From the cell containing the given text, extract its center point as [X, Y] coordinate. 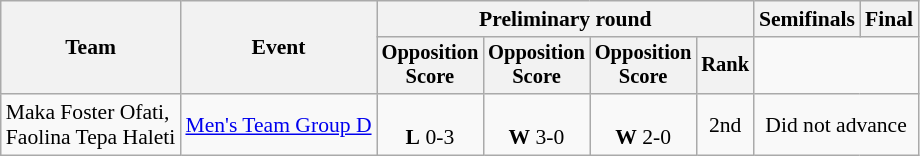
Men's Team Group D [278, 124]
Did not advance [836, 124]
2nd [725, 124]
Semifinals [807, 19]
Event [278, 48]
W 3-0 [536, 124]
Final [889, 19]
Maka Foster Ofati,Faolina Tepa Haleti [91, 124]
L 0-3 [430, 124]
Rank [725, 66]
Team [91, 48]
W 2-0 [644, 124]
Preliminary round [566, 19]
